Locate the cell with the specified text and output its [x, y] center coordinate. 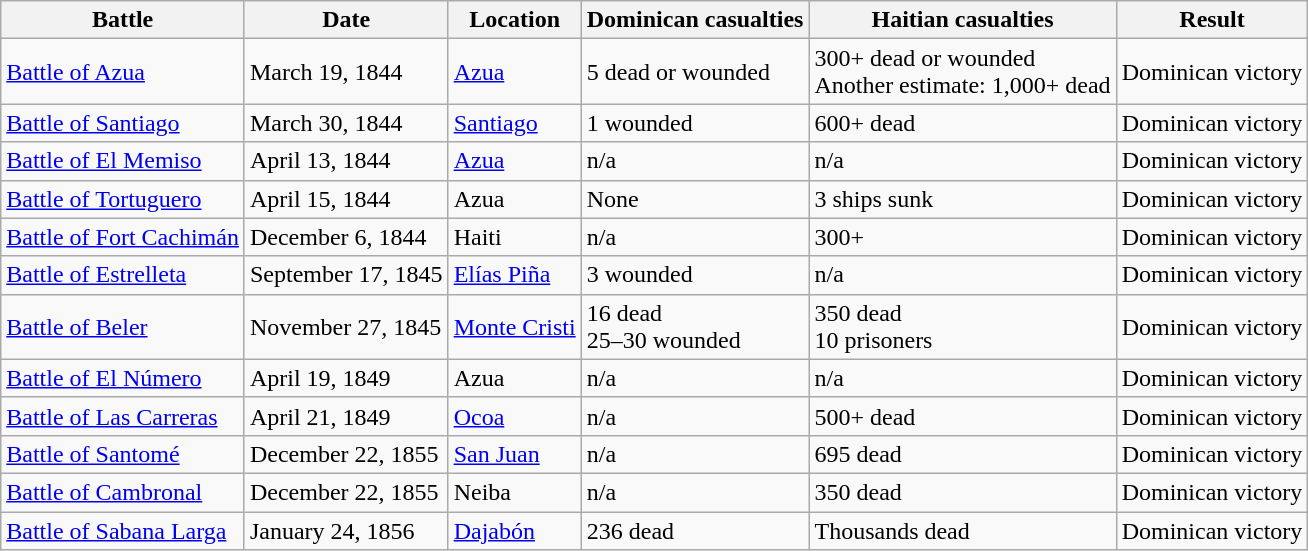
April 15, 1844 [346, 199]
Elías Piña [514, 275]
Battle of Santiago [123, 123]
Battle of Tortuguero [123, 199]
September 17, 1845 [346, 275]
Battle [123, 20]
March 19, 1844 [346, 72]
December 6, 1844 [346, 237]
Date [346, 20]
Haitian casualties [962, 20]
April 13, 1844 [346, 161]
695 dead [962, 454]
Battle of Fort Cachimán [123, 237]
Santiago [514, 123]
350 dead10 prisoners [962, 326]
November 27, 1845 [346, 326]
Battle of Santomé [123, 454]
3 wounded [695, 275]
5 dead or wounded [695, 72]
Battle of El Memiso [123, 161]
Battle of Beler [123, 326]
Dominican casualties [695, 20]
300+ [962, 237]
Thousands dead [962, 531]
Result [1212, 20]
March 30, 1844 [346, 123]
April 21, 1849 [346, 416]
Haiti [514, 237]
500+ dead [962, 416]
Dajabón [514, 531]
San Juan [514, 454]
Battle of Estrelleta [123, 275]
Battle of Las Carreras [123, 416]
Battle of Sabana Larga [123, 531]
April 19, 1849 [346, 378]
Monte Cristi [514, 326]
16 dead25–30 wounded [695, 326]
Battle of Cambronal [123, 492]
600+ dead [962, 123]
Ocoa [514, 416]
300+ dead or woundedAnother estimate: 1,000+ dead [962, 72]
Battle of El Número [123, 378]
350 dead [962, 492]
January 24, 1856 [346, 531]
Neiba [514, 492]
236 dead [695, 531]
1 wounded [695, 123]
None [695, 199]
Location [514, 20]
Battle of Azua [123, 72]
3 ships sunk [962, 199]
